Return [x, y] of the center of cell containing provided text 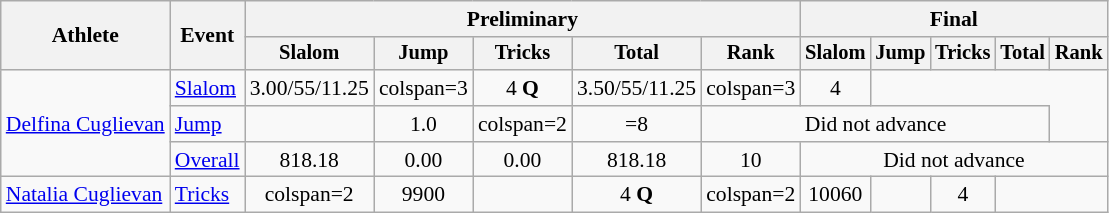
1.0 [424, 124]
3.00/55/11.25 [310, 88]
Athlete [86, 36]
Preliminary [523, 19]
=8 [636, 124]
Overall [208, 160]
Event [208, 36]
10060 [835, 195]
9900 [424, 195]
10 [750, 160]
Delfina Cuglievan [86, 124]
3.50/55/11.25 [636, 88]
Natalia Cuglievan [86, 195]
Final [954, 19]
